Identify which cell holds the provided text, then report its [x, y] central coordinate. 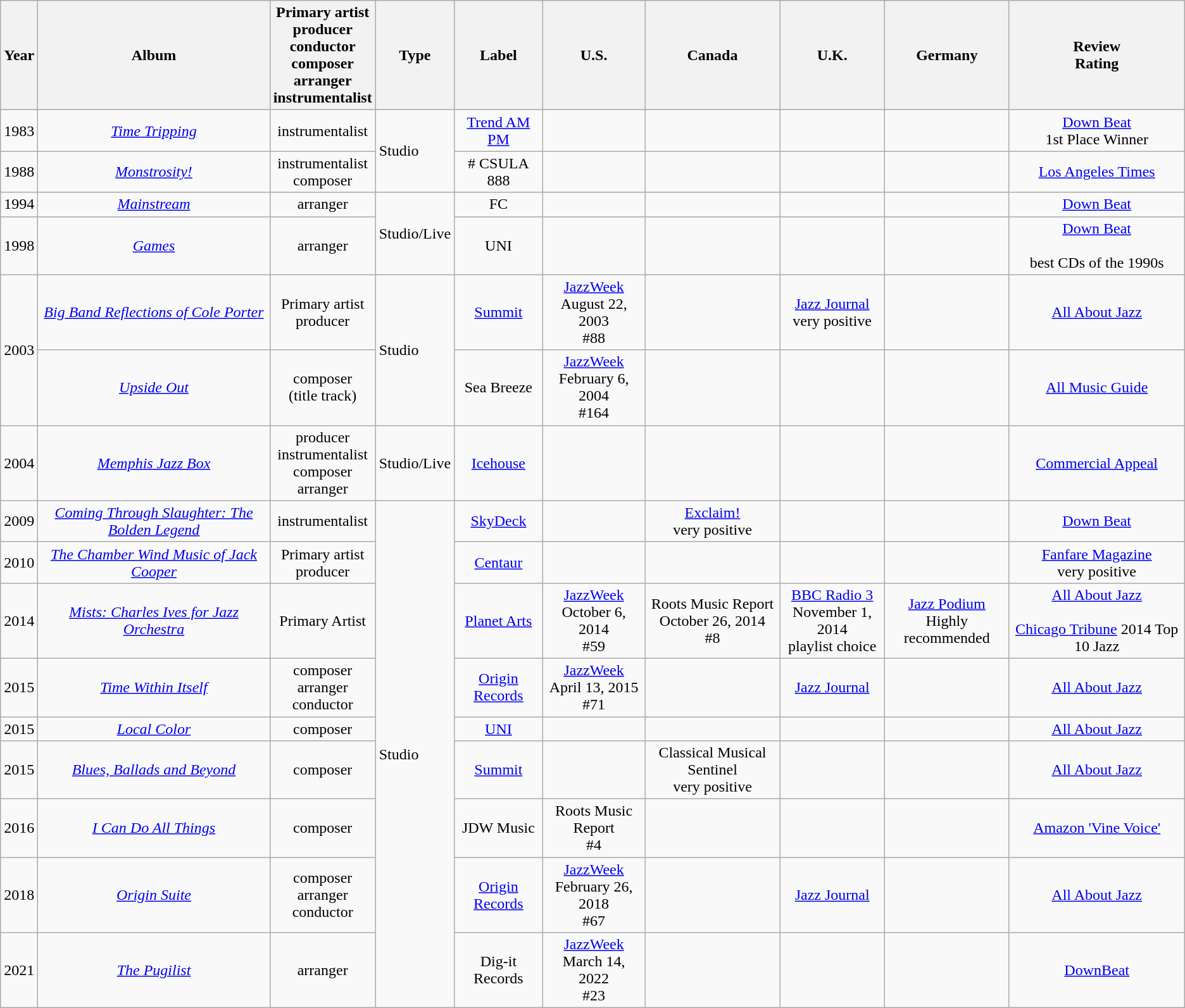
1998 [19, 246]
producerinstrumentalistcomposerarranger [323, 463]
Primary Artist [323, 620]
1994 [19, 204]
ReviewRating [1096, 56]
Down Beat1st Place Winner [1096, 130]
Sea Breeze [499, 387]
Primary artistproducerconductorcomposerarrangerinstrumentalist [323, 56]
All About JazzChicago Tribune 2014 Top 10 Jazz [1096, 620]
JazzWeekMarch 14, 2022#23 [594, 971]
Type [415, 56]
# CSULA 888 [499, 172]
Down Beatbest CDs of the 1990s [1096, 246]
Mainstream [154, 204]
Blues, Ballads and Beyond [154, 770]
JazzWeekApril 13, 2015#71 [594, 687]
Memphis Jazz Box [154, 463]
Jazz Journalvery positive [832, 313]
All Music Guide [1096, 387]
Mists: Charles Ives for Jazz Orchestra [154, 620]
Icehouse [499, 463]
2016 [19, 828]
Origin Suite [154, 895]
Jazz PodiumHighly recommended [947, 620]
The Chamber Wind Music of Jack Cooper [154, 562]
2014 [19, 620]
Centaur [499, 562]
Games [154, 246]
Planet Arts [499, 620]
SkyDeck [499, 521]
1983 [19, 130]
Fanfare Magazinevery positive [1096, 562]
Album [154, 56]
2018 [19, 895]
JazzWeekAugust 22, 2003#88 [594, 313]
DownBeat [1096, 971]
I Can Do All Things [154, 828]
2004 [19, 463]
Classical Musical Sentinelvery positive [713, 770]
BBC Radio 3November 1, 2014playlist choice [832, 620]
2021 [19, 971]
JazzWeekFebruary 6, 2004#164 [594, 387]
Germany [947, 56]
instrumentalistcomposer [323, 172]
Year [19, 56]
2003 [19, 350]
Monstrosity! [154, 172]
Commercial Appeal [1096, 463]
JDW Music [499, 828]
Local Color [154, 728]
composer(title track) [323, 387]
Dig-it Records [499, 971]
2009 [19, 521]
Label [499, 56]
Upside Out [154, 387]
Trend AM PM [499, 130]
U.S. [594, 56]
Time Tripping [154, 130]
Time Within Itself [154, 687]
Canada [713, 56]
The Pugilist [154, 971]
Coming Through Slaughter: The Bolden Legend [154, 521]
1988 [19, 172]
Big Band Reflections of Cole Porter [154, 313]
JazzWeekFebruary 26, 2018#67 [594, 895]
2010 [19, 562]
FC [499, 204]
Los Angeles Times [1096, 172]
Amazon 'Vine Voice' [1096, 828]
JazzWeekOctober 6, 2014#59 [594, 620]
Roots Music ReportOctober 26, 2014#8 [713, 620]
Exclaim!very positive [713, 521]
U.K. [832, 56]
Roots MusicReport#4 [594, 828]
